Provide the [X, Y] coordinate of the cell's center where the given text is located.  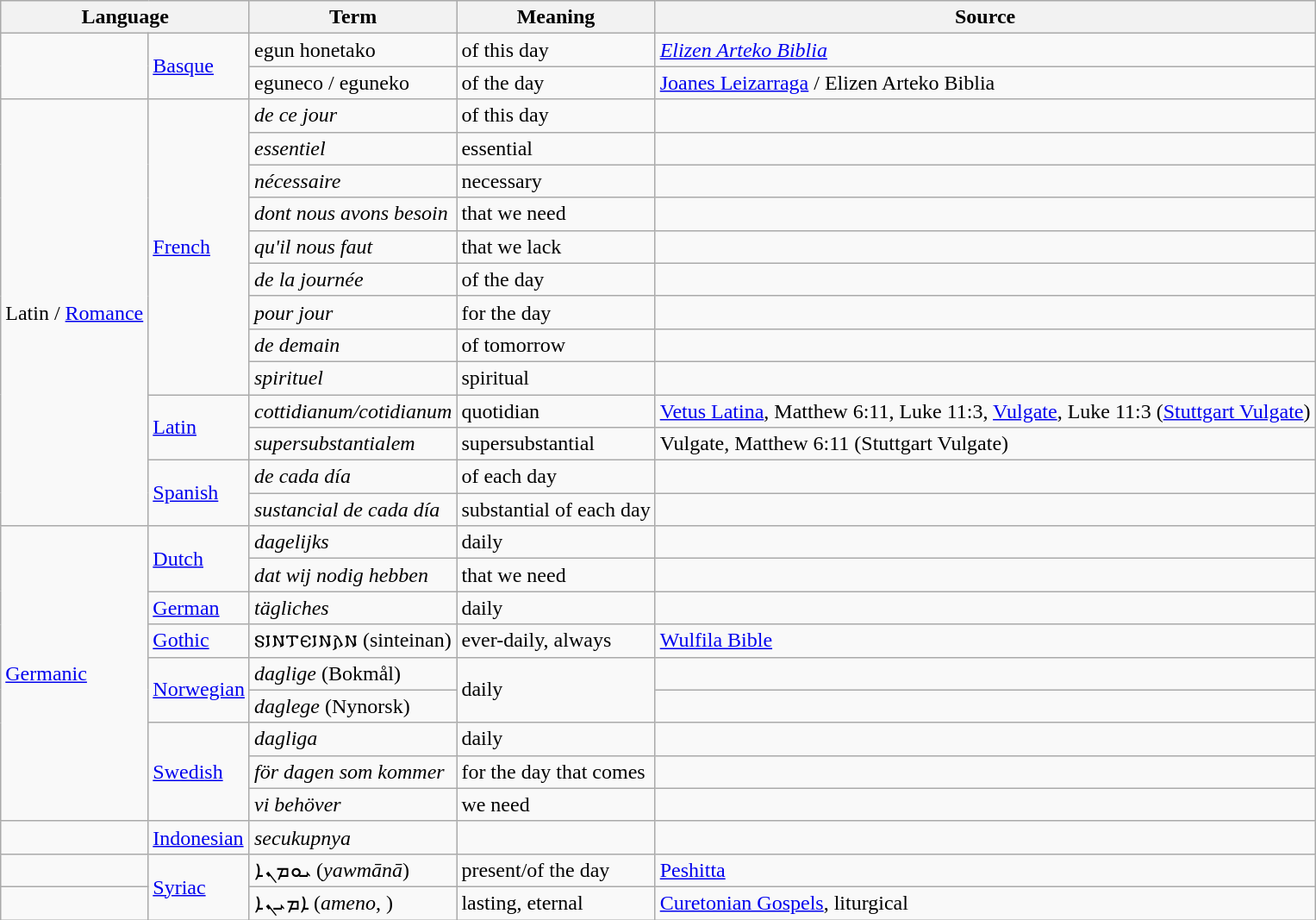
cottidianum/cotidianum [352, 411]
Syriac [199, 886]
Indonesian [199, 837]
Wulfila Bible [985, 641]
Basque [199, 66]
Dutch [199, 559]
Vulgate, Matthew 6:11 (Stuttgart Vulgate) [985, 444]
de cada día [352, 477]
necessary [556, 181]
essentiel [352, 148]
Meaning [556, 17]
Latin / Romance [74, 312]
daglige (Bokmål) [352, 673]
substantial of each day [556, 510]
nécessaire [352, 181]
ܝܘܡܢܐ (yawmānā) [352, 870]
French [199, 247]
spiritual [556, 378]
German [199, 608]
Language [126, 17]
Germanic [74, 674]
Vetus Latina, Matthew 6:11, Luke 11:3, Vulgate, Luke 11:3 (Stuttgart Vulgate) [985, 411]
de la journée [352, 279]
Latin [199, 428]
pour jour [352, 312]
quotidian [556, 411]
present/of the day [556, 870]
dat wij nodig hebben [352, 575]
Curetonian Gospels, liturgical [985, 903]
qu'il nous faut [352, 247]
Norwegian [199, 690]
de ce jour [352, 116]
Gothic [199, 641]
we need [556, 804]
Elizen Arteko Biblia [985, 50]
supersubstantial [556, 444]
of each day [556, 477]
dagliga [352, 739]
spirituel [352, 378]
dagelijks [352, 542]
Peshitta [985, 870]
eguneco / eguneko [352, 83]
vi behöver [352, 804]
tägliches [352, 608]
för dagen som kommer [352, 772]
for the day [556, 312]
de demain [352, 345]
Joanes Leizarraga / Elizen Arteko Biblia [985, 83]
ܐܡܝܢܐ (ameno, ) [352, 903]
Source [985, 17]
that we lack [556, 247]
sustancial de cada día [352, 510]
Swedish [199, 772]
Spanish [199, 493]
daglege (Nynorsk) [352, 706]
𐍃𐌹𐌽𐍄𐌴𐌹𐌽𐌰𐌽 (sinteinan) [352, 641]
supersubstantialem [352, 444]
Term [352, 17]
dont nous avons besoin [352, 214]
essential [556, 148]
secukupnya [352, 837]
ever-daily, always [556, 641]
lasting, eternal [556, 903]
for the day that comes [556, 772]
egun honetako [352, 50]
of tomorrow [556, 345]
